Search for the cell housing the specified text and yield its (X, Y) center coordinate. 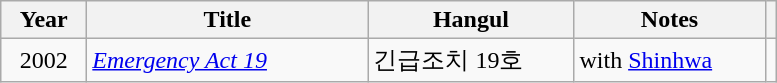
긴급조치 19호 (471, 60)
Title (228, 20)
Emergency Act 19 (228, 60)
Notes (670, 20)
Hangul (471, 20)
with Shinhwa (670, 60)
2002 (44, 60)
Year (44, 20)
